For the text-containing cell, return its midpoint in [X, Y] coordinate format. 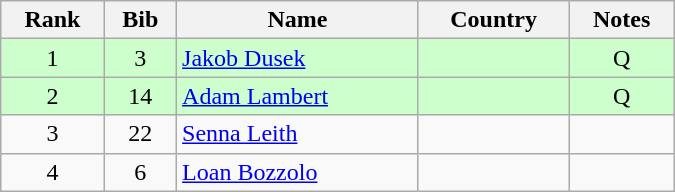
Jakob Dusek [298, 58]
14 [140, 96]
Notes [622, 20]
Country [494, 20]
Name [298, 20]
2 [52, 96]
1 [52, 58]
Bib [140, 20]
Rank [52, 20]
4 [52, 172]
Senna Leith [298, 134]
Adam Lambert [298, 96]
6 [140, 172]
Loan Bozzolo [298, 172]
22 [140, 134]
